Return [X, Y] of the center of cell containing provided text 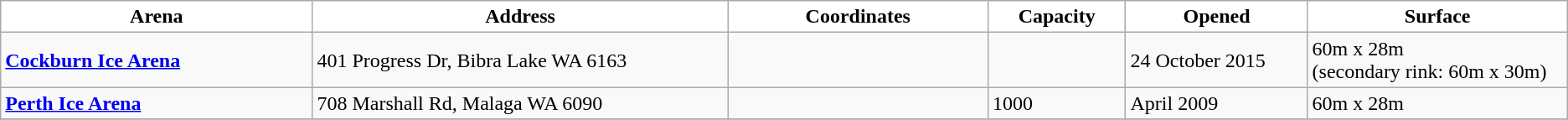
401 Progress Dr, Bibra Lake WA 6163 [520, 60]
24 October 2015 [1216, 60]
Opened [1216, 17]
Arena [157, 17]
708 Marshall Rd, Malaga WA 6090 [520, 103]
Surface [1437, 17]
Cockburn Ice Arena [157, 60]
Coordinates [858, 17]
60m x 28m (secondary rink: 60m x 30m) [1437, 60]
Address [520, 17]
1000 [1057, 103]
April 2009 [1216, 103]
60m x 28m [1437, 103]
Perth Ice Arena [157, 103]
Capacity [1057, 17]
